Return (x, y) of the center of cell containing provided text 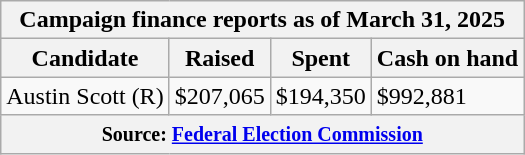
Spent (320, 58)
Raised (220, 58)
$992,881 (447, 96)
$194,350 (320, 96)
Campaign finance reports as of March 31, 2025 (262, 20)
Candidate (85, 58)
Cash on hand (447, 58)
Austin Scott (R) (85, 96)
$207,065 (220, 96)
Source: Federal Election Commission (262, 134)
